Return the [x, y] coordinate for the center point of the cell that contains the specified text.  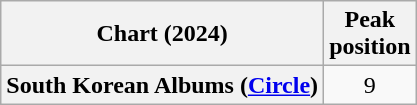
Chart (2024) [162, 34]
South Korean Albums (Circle) [162, 85]
9 [370, 85]
Peakposition [370, 34]
